Output the [x, y] coordinate of the center of the cell containing the given text.  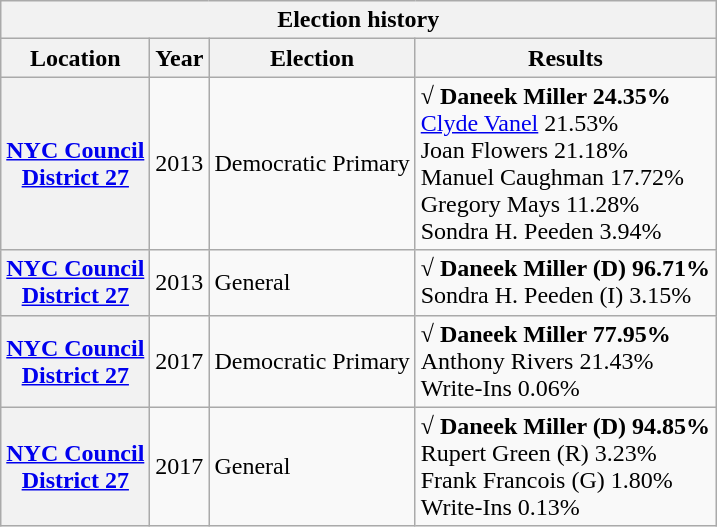
√ Daneek Miller 24.35%Clyde Vanel 21.53%Joan Flowers 21.18%Manuel Caughman 17.72%Gregory Mays 11.28%Sondra H. Peeden 3.94% [565, 164]
Year [180, 58]
Election [312, 58]
Election history [358, 20]
Results [565, 58]
√ Daneek Miller 77.95%Anthony Rivers 21.43%Write-Ins 0.06% [565, 361]
√ Daneek Miller (D) 94.85% Rupert Green (R) 3.23% Frank Francois (G) 1.80%Write-Ins 0.13% [565, 466]
Location [76, 58]
√ Daneek Miller (D) 96.71%Sondra H. Peeden (I) 3.15% [565, 282]
